Locate the cell with the specified text and output its (x, y) center coordinate. 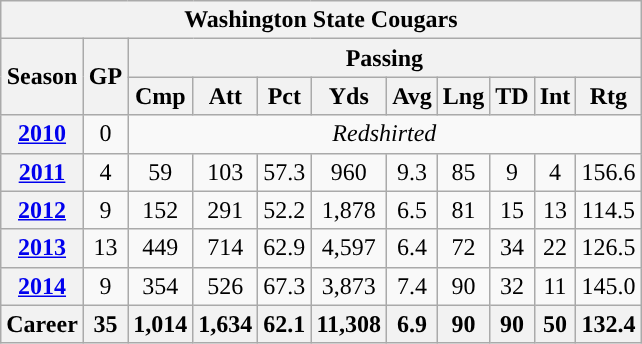
1,634 (226, 324)
35 (105, 324)
Avg (412, 96)
126.5 (608, 248)
9.3 (412, 172)
Passing (384, 58)
0 (105, 134)
152 (160, 210)
1,878 (349, 210)
TD (512, 96)
57.3 (284, 172)
114.5 (608, 210)
2012 (42, 210)
22 (555, 248)
Lng (463, 96)
32 (512, 286)
960 (349, 172)
354 (160, 286)
50 (555, 324)
2010 (42, 134)
2011 (42, 172)
Season (42, 77)
132.4 (608, 324)
11,308 (349, 324)
Att (226, 96)
GP (105, 77)
156.6 (608, 172)
7.4 (412, 286)
Washington State Cougars (321, 20)
6.5 (412, 210)
145.0 (608, 286)
2014 (42, 286)
1,014 (160, 324)
62.1 (284, 324)
291 (226, 210)
59 (160, 172)
4,597 (349, 248)
6.4 (412, 248)
3,873 (349, 286)
714 (226, 248)
85 (463, 172)
34 (512, 248)
Redshirted (384, 134)
11 (555, 286)
81 (463, 210)
Cmp (160, 96)
103 (226, 172)
526 (226, 286)
6.9 (412, 324)
Int (555, 96)
62.9 (284, 248)
Rtg (608, 96)
2013 (42, 248)
Pct (284, 96)
15 (512, 210)
52.2 (284, 210)
Yds (349, 96)
67.3 (284, 286)
Career (42, 324)
449 (160, 248)
72 (463, 248)
